Locate the cell with the specified text and output its (X, Y) center coordinate. 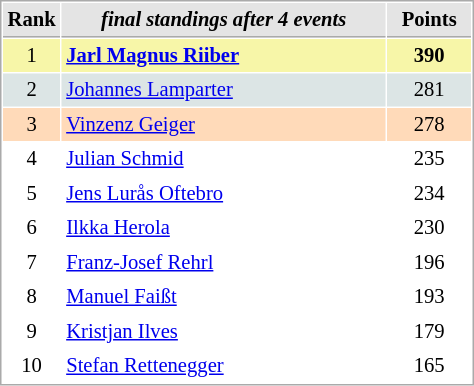
165 (429, 366)
196 (429, 262)
Points (429, 20)
390 (429, 56)
4 (32, 158)
Stefan Rettenegger (224, 366)
8 (32, 296)
9 (32, 332)
5 (32, 194)
Rank (32, 20)
6 (32, 228)
1 (32, 56)
Manuel Faißt (224, 296)
2 (32, 90)
Julian Schmid (224, 158)
Kristjan Ilves (224, 332)
3 (32, 124)
Franz-Josef Rehrl (224, 262)
235 (429, 158)
281 (429, 90)
Vinzenz Geiger (224, 124)
278 (429, 124)
179 (429, 332)
Ilkka Herola (224, 228)
230 (429, 228)
7 (32, 262)
Johannes Lamparter (224, 90)
234 (429, 194)
Jarl Magnus Riiber (224, 56)
final standings after 4 events (224, 20)
Jens Lurås Oftebro (224, 194)
193 (429, 296)
10 (32, 366)
